For the text-containing cell, return its midpoint in [X, Y] coordinate format. 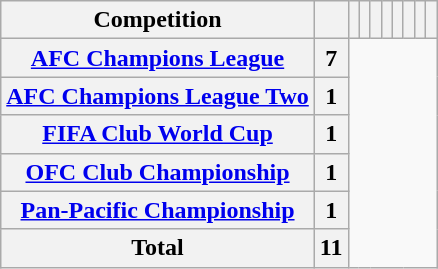
AFC Champions League Two [158, 96]
AFC Champions League [158, 58]
FIFA Club World Cup [158, 134]
Total [158, 248]
7 [331, 58]
Competition [158, 20]
OFC Club Championship [158, 172]
11 [331, 248]
Pan-Pacific Championship [158, 210]
